Find where the given text appears and provide that cell's center as [x, y] coordinate. 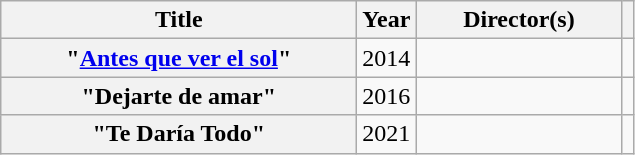
Title [179, 20]
Director(s) [519, 20]
"Antes que ver el sol" [179, 58]
2016 [386, 96]
2014 [386, 58]
"Te Daría Todo" [179, 134]
Year [386, 20]
2021 [386, 134]
"Dejarte de amar" [179, 96]
